Scan for the cell matching the given text and deliver its [X, Y] coordinate at center. 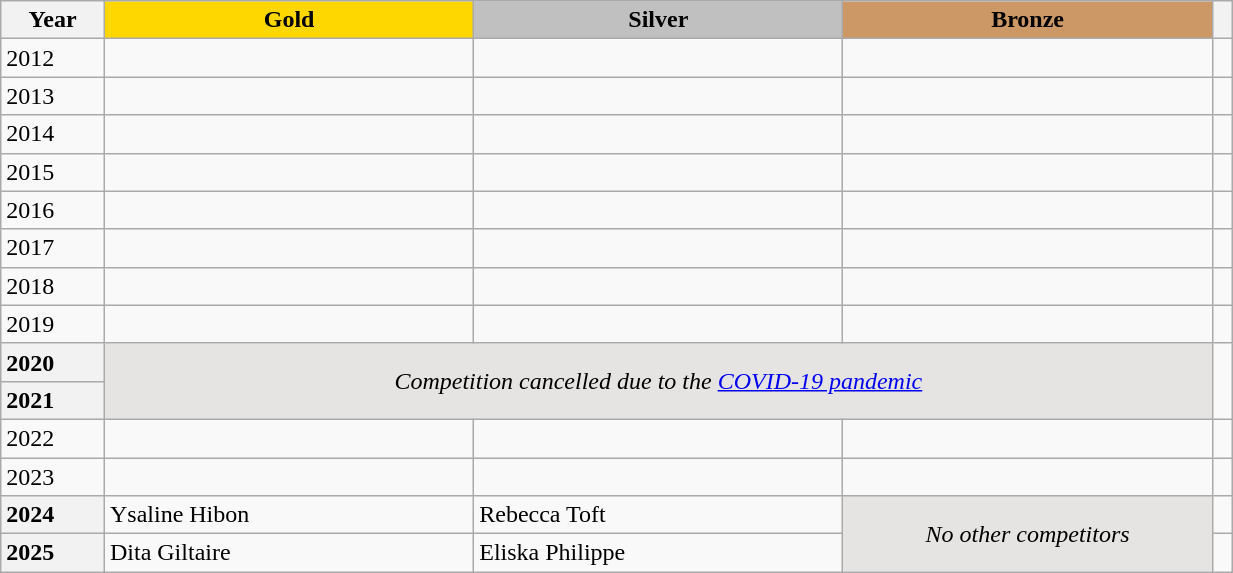
Bronze [1028, 20]
2017 [53, 248]
2022 [53, 438]
Dita Giltaire [288, 553]
2024 [53, 515]
Gold [288, 20]
Ysaline Hibon [288, 515]
2018 [53, 286]
2019 [53, 324]
2025 [53, 553]
Silver [658, 20]
2020 [53, 362]
2023 [53, 477]
2012 [53, 58]
2016 [53, 210]
2014 [53, 134]
Rebecca Toft [658, 515]
Year [53, 20]
Competition cancelled due to the COVID-19 pandemic [658, 381]
2013 [53, 96]
2021 [53, 400]
Eliska Philippe [658, 553]
2015 [53, 172]
No other competitors [1028, 534]
